Return the (x, y) coordinate for the center point of the cell that contains the specified text.  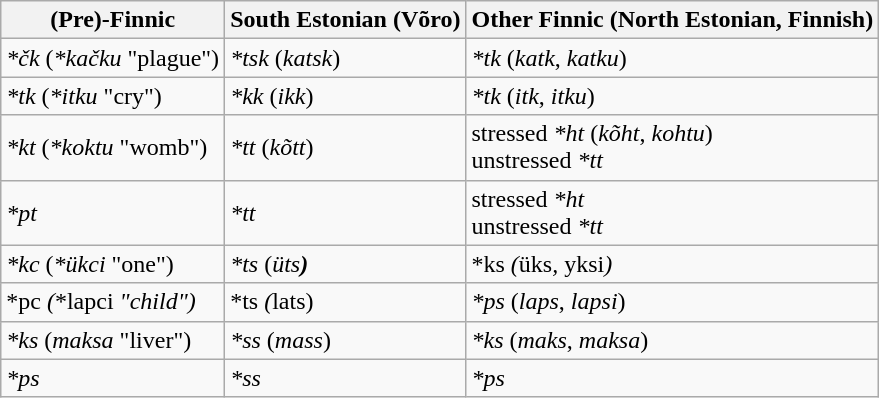
*kc (*ükci "one") (113, 264)
*kk (ikk) (346, 96)
*pt (113, 212)
*tk (*itku "cry") (113, 96)
*tt (346, 212)
*ss (346, 378)
stressed *ht (kõht, kohtu)unstressed *tt (672, 148)
*kt (*koktu "womb") (113, 148)
Other Finnic (North Estonian, Finnish) (672, 20)
*pc (*lapci "child") (113, 302)
*tsk (katsk) (346, 58)
*čk (*kačku "plague") (113, 58)
*ks (maksa "liver") (113, 340)
*ks (maks, maksa) (672, 340)
South Estonian (Võro) (346, 20)
*ps (laps, lapsi) (672, 302)
*tk (katk, katku) (672, 58)
*tk (itk, itku) (672, 96)
*ts (üts) (346, 264)
*ts (lats) (346, 302)
stressed *htunstressed *tt (672, 212)
*tt (kõtt) (346, 148)
*ss (mass) (346, 340)
*ks (üks, yksi) (672, 264)
(Pre)-Finnic (113, 20)
